Return (X, Y) of the center of cell containing provided text 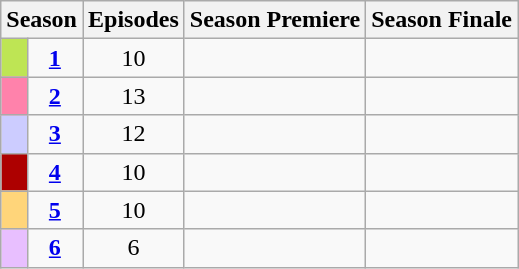
4 (54, 172)
Season (42, 20)
12 (133, 134)
Episodes (133, 20)
2 (54, 96)
5 (54, 210)
1 (54, 58)
3 (54, 134)
Season Finale (442, 20)
13 (133, 96)
Season Premiere (274, 20)
